Output the (X, Y) coordinate of the center of the cell containing the given text.  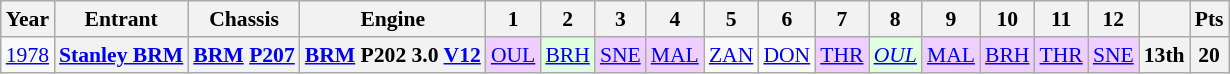
Year (28, 19)
20 (1210, 55)
13th (1164, 55)
5 (731, 19)
6 (786, 19)
2 (568, 19)
Entrant (121, 19)
1 (513, 19)
12 (1114, 19)
9 (951, 19)
Pts (1210, 19)
DON (786, 55)
BRM P207 (244, 55)
7 (842, 19)
BRM P202 3.0 V12 (393, 55)
3 (620, 19)
Stanley BRM (121, 55)
8 (896, 19)
1978 (28, 55)
Chassis (244, 19)
11 (1062, 19)
4 (675, 19)
10 (1008, 19)
ZAN (731, 55)
Engine (393, 19)
